From the cell containing the given text, extract its center point as (x, y) coordinate. 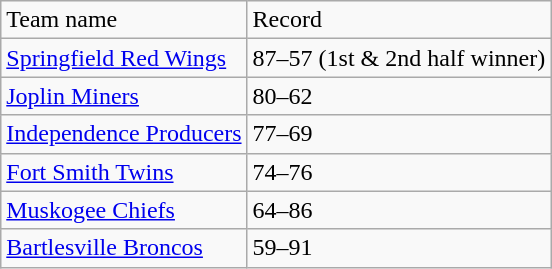
Record (399, 20)
80–62 (399, 96)
87–57 (1st & 2nd half winner) (399, 58)
59–91 (399, 248)
Independence Producers (124, 134)
77–69 (399, 134)
74–76 (399, 172)
Fort Smith Twins (124, 172)
Bartlesville Broncos (124, 248)
Joplin Miners (124, 96)
64–86 (399, 210)
Springfield Red Wings (124, 58)
Team name (124, 20)
Muskogee Chiefs (124, 210)
